Return [x, y] of the center of cell containing provided text 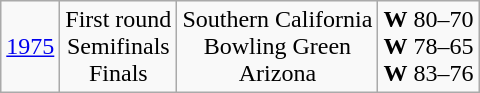
W 80–70W 78–65W 83–76 [428, 47]
First roundSemifinalsFinals [118, 47]
Southern California Bowling Green Arizona [278, 47]
1975 [30, 47]
